Scan for the cell matching the given text and deliver its [X, Y] coordinate at center. 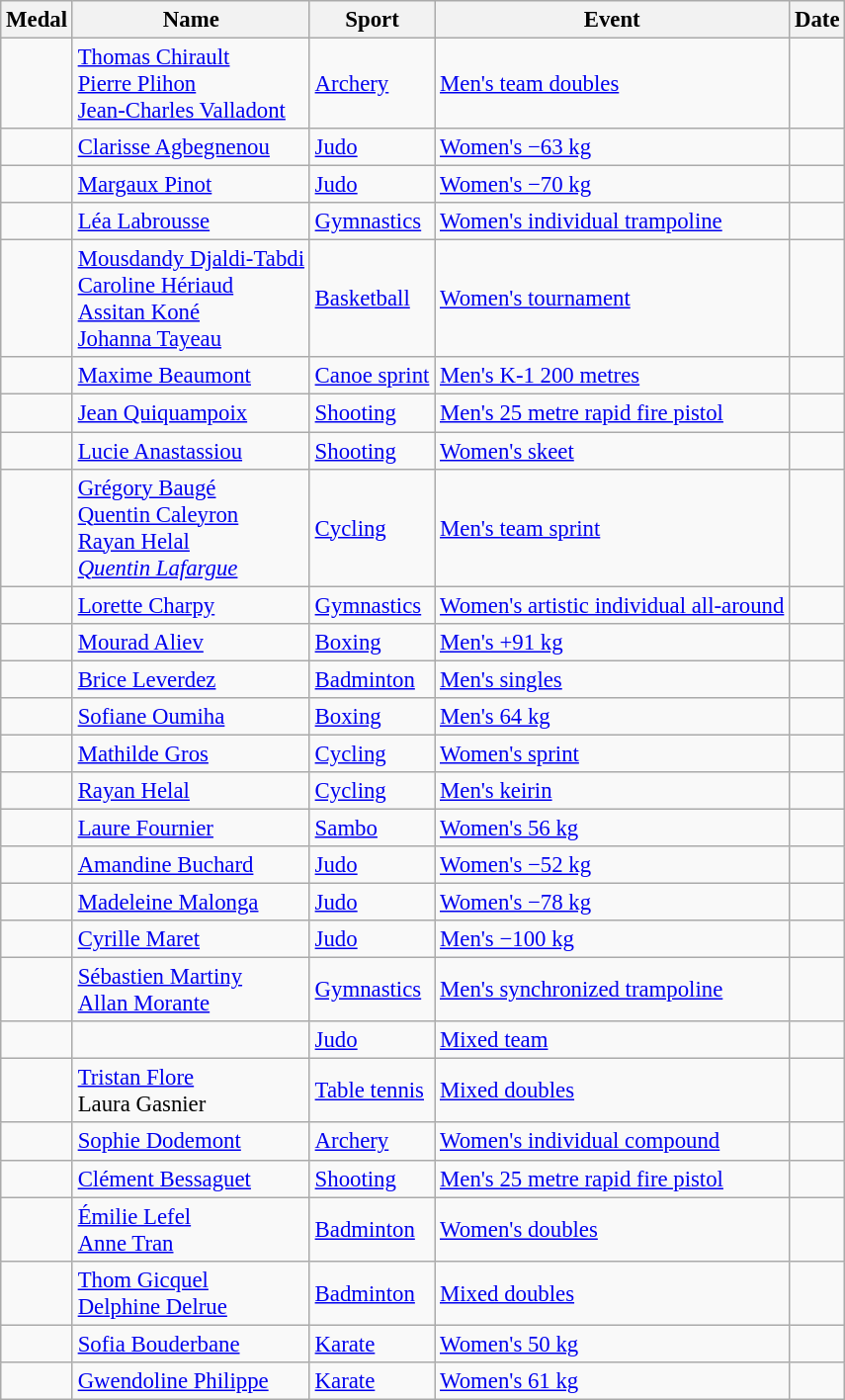
Amandine Buchard [191, 865]
Women's doubles [613, 1230]
Cyrille Maret [191, 939]
Sambo [372, 828]
Women's tournament [613, 299]
Sofia Bouderbane [191, 1344]
Grégory BaugéQuentin CaleyronRayan HelalQuentin Lafargue [191, 528]
Maxime Beaumont [191, 377]
Men's keirin [613, 791]
Men's +91 kg [613, 642]
Women's −78 kg [613, 903]
Mourad Aliev [191, 642]
Léa Labrousse [191, 221]
Women's individual compound [613, 1142]
Men's synchronized trampoline [613, 991]
Mousdandy Djaldi-TabdiCaroline HériaudAssitan KonéJohanna Tayeau [191, 299]
Margaux Pinot [191, 185]
Émilie LefelAnne Tran [191, 1230]
Sofiane Oumiha [191, 717]
Canoe sprint [372, 377]
Women's −52 kg [613, 865]
Women's sprint [613, 753]
Women's 61 kg [613, 1381]
Laure Fournier [191, 828]
Women's artistic individual all-around [613, 605]
Madeleine Malonga [191, 903]
Clarisse Agbegnenou [191, 147]
Lorette Charpy [191, 605]
Lucie Anastassiou [191, 451]
Men's team doubles [613, 84]
Men's K-1 200 metres [613, 377]
Table tennis [372, 1092]
Sophie Dodemont [191, 1142]
Women's skeet [613, 451]
Women's 50 kg [613, 1344]
Sébastien MartinyAllan Morante [191, 991]
Women's −70 kg [613, 185]
Sport [372, 20]
Men's team sprint [613, 528]
Men's 64 kg [613, 717]
Name [191, 20]
Tristan FloreLaura Gasnier [191, 1092]
Thom GicquelDelphine Delrue [191, 1293]
Thomas ChiraultPierre PlihonJean-Charles Valladont [191, 84]
Women's −63 kg [613, 147]
Men's −100 kg [613, 939]
Mathilde Gros [191, 753]
Brice Leverdez [191, 679]
Rayan Helal [191, 791]
Clément Bessaguet [191, 1179]
Jean Quiquampoix [191, 413]
Men's singles [613, 679]
Women's individual trampoline [613, 221]
Date [817, 20]
Event [613, 20]
Basketball [372, 299]
Gwendoline Philippe [191, 1381]
Women's 56 kg [613, 828]
Mixed team [613, 1040]
Medal [38, 20]
